Determine the (x, y) coordinate at the center of the cell enclosing the given text.  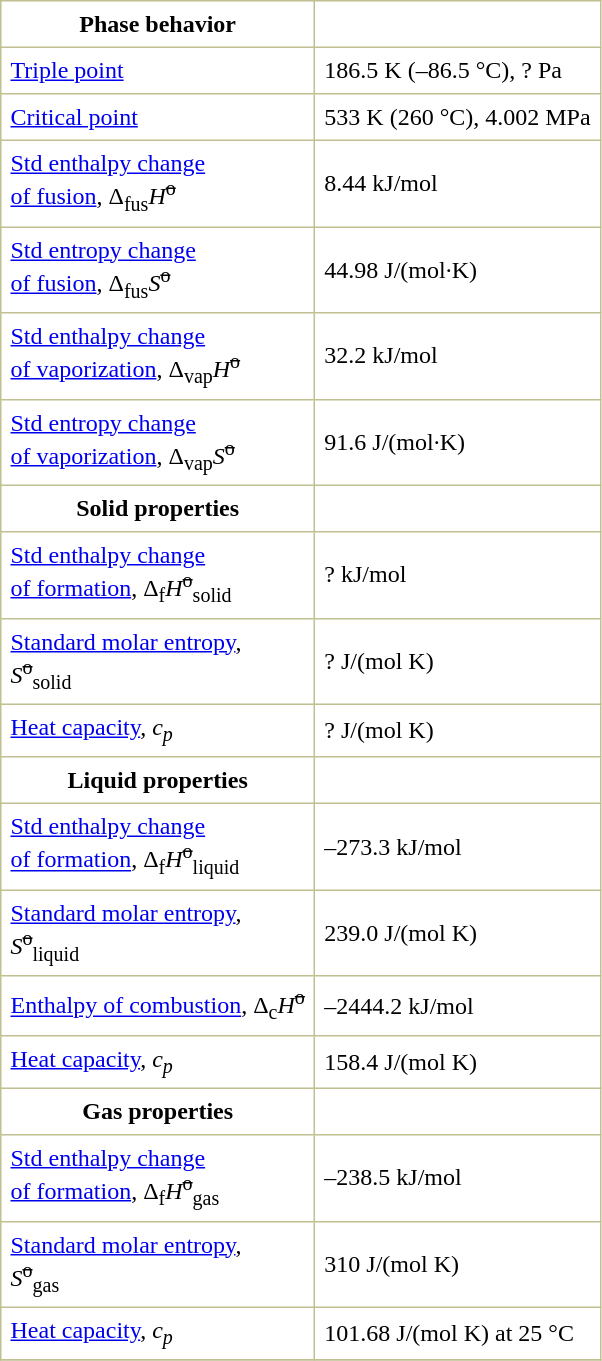
–238.5 kJ/mol (458, 1178)
Std entropy changeof fusion, ΔfusSo (158, 270)
533 K (260 °C), 4.002 MPa (458, 117)
91.6 J/(mol·K) (458, 442)
Std enthalpy changeof fusion, ΔfusHo (158, 183)
Std enthalpy changeof formation, ΔfHogas (158, 1178)
Critical point (158, 117)
Liquid properties (158, 780)
158.4 J/(mol K) (458, 1062)
Std enthalpy changeof formation, ΔfHosolid (158, 575)
–273.3 kJ/mol (458, 847)
239.0 J/(mol K) (458, 933)
8.44 kJ/mol (458, 183)
186.5 K (–86.5 °C), ? Pa (458, 70)
310 J/(mol K) (458, 1264)
101.68 J/(mol K) at 25 °C (458, 1334)
Standard molar entropy,Soliquid (158, 933)
? kJ/mol (458, 575)
32.2 kJ/mol (458, 356)
Enthalpy of combustion, ΔcHo (158, 1006)
Triple point (158, 70)
Std enthalpy changeof vaporization, ΔvapHo (158, 356)
Phase behavior (158, 24)
Standard molar entropy,Sosolid (158, 661)
Std enthalpy changeof formation, ΔfHoliquid (158, 847)
Std entropy changeof vaporization, ΔvapSo (158, 442)
Solid properties (158, 508)
–2444.2 kJ/mol (458, 1006)
Standard molar entropy,Sogas (158, 1264)
44.98 J/(mol·K) (458, 270)
Gas properties (158, 1111)
